From the cell containing the given text, extract its center point as [x, y] coordinate. 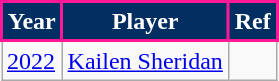
Kailen Sheridan [145, 60]
2022 [32, 60]
Year [32, 22]
Ref [252, 22]
Player [145, 22]
